Pinpoint the cell where the given text exists, returning its (x, y) midpoint coordinate. 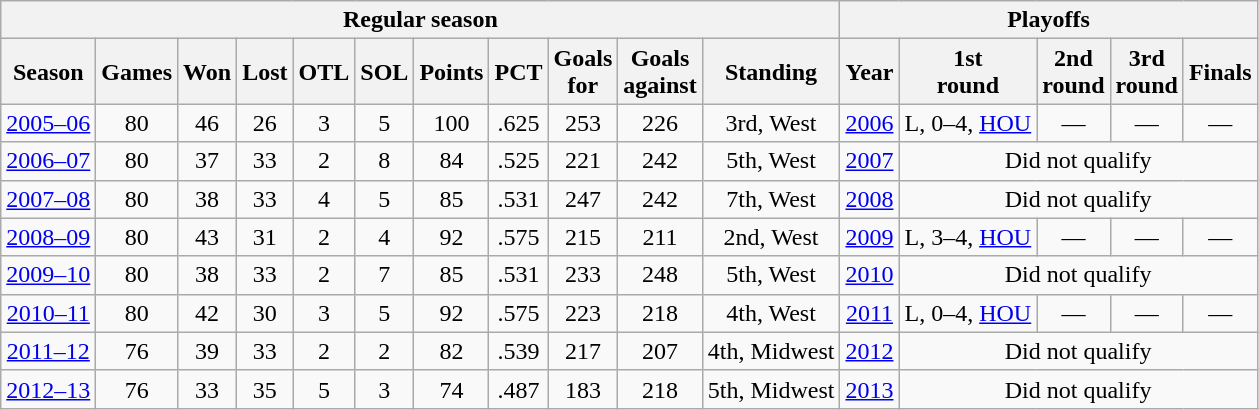
8 (384, 161)
2008 (870, 199)
2006 (870, 123)
82 (452, 351)
223 (583, 313)
7 (384, 275)
74 (452, 389)
.525 (518, 161)
Standing (771, 72)
2011 (870, 313)
2012–13 (48, 389)
PCT (518, 72)
2009–10 (48, 275)
2007–08 (48, 199)
4th, Midwest (771, 351)
Regular season (420, 20)
SOL (384, 72)
Season (48, 72)
183 (583, 389)
217 (583, 351)
7th, West (771, 199)
207 (660, 351)
Goalsfor (583, 72)
1stround (968, 72)
253 (583, 123)
Finals (1220, 72)
43 (208, 237)
39 (208, 351)
46 (208, 123)
35 (265, 389)
84 (452, 161)
Goalsagainst (660, 72)
2008–09 (48, 237)
Games (137, 72)
233 (583, 275)
215 (583, 237)
.539 (518, 351)
2013 (870, 389)
2012 (870, 351)
OTL (324, 72)
Points (452, 72)
211 (660, 237)
26 (265, 123)
30 (265, 313)
L, 3–4, HOU (968, 237)
2009 (870, 237)
.625 (518, 123)
2nd, West (771, 237)
2011–12 (48, 351)
226 (660, 123)
3rd, West (771, 123)
247 (583, 199)
Lost (265, 72)
Year (870, 72)
.487 (518, 389)
Playoffs (1048, 20)
37 (208, 161)
248 (660, 275)
2005–06 (48, 123)
2ndround (1074, 72)
3rdround (1146, 72)
100 (452, 123)
2006–07 (48, 161)
4th, West (771, 313)
2007 (870, 161)
5th, Midwest (771, 389)
221 (583, 161)
2010 (870, 275)
Won (208, 72)
42 (208, 313)
31 (265, 237)
2010–11 (48, 313)
